Determine the [X, Y] coordinate at the center of the cell enclosing the given text.  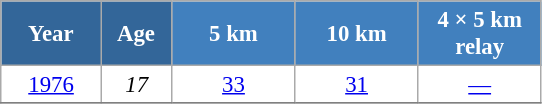
5 km [234, 34]
33 [234, 85]
1976 [52, 85]
4 × 5 km relay [480, 34]
Age [136, 34]
10 km [356, 34]
— [480, 85]
31 [356, 85]
17 [136, 85]
Year [52, 34]
